For the text-containing cell, return its midpoint in [X, Y] coordinate format. 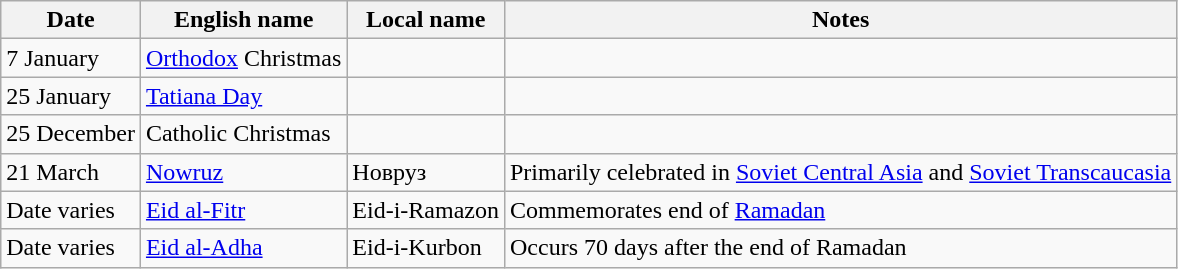
Primarily celebrated in Soviet Central Asia and Soviet Transcaucasia [840, 172]
Local name [426, 20]
25 January [71, 96]
Date [71, 20]
Eid al-Fitr [243, 210]
21 March [71, 172]
25 December [71, 134]
Commemorates end of Ramadan [840, 210]
Eid-i-Kurbon [426, 248]
Orthodox Christmas [243, 58]
Occurs 70 days after the end of Ramadan [840, 248]
Eid-i-Ramazon [426, 210]
Notes [840, 20]
7 January [71, 58]
Catholic Christmas [243, 134]
Eid al-Adha [243, 248]
English name [243, 20]
Tatiana Day [243, 96]
Nowruz [243, 172]
Новруз [426, 172]
